Search for the cell housing the specified text and yield its (x, y) center coordinate. 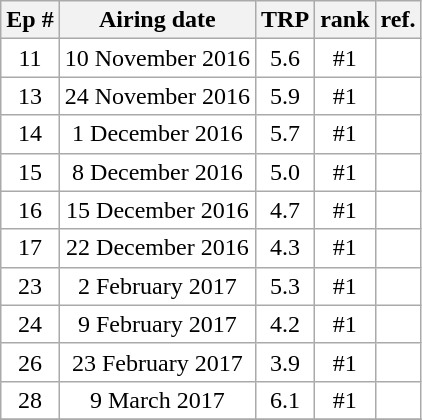
24 (30, 324)
16 (30, 210)
14 (30, 134)
23 February 2017 (157, 362)
TRP (286, 20)
22 December 2016 (157, 248)
5.0 (286, 172)
5.9 (286, 96)
ref. (398, 20)
9 March 2017 (157, 400)
23 (30, 286)
26 (30, 362)
Ep # (30, 20)
15 (30, 172)
10 November 2016 (157, 58)
Airing date (157, 20)
24 November 2016 (157, 96)
6.1 (286, 400)
2 February 2017 (157, 286)
5.6 (286, 58)
5.3 (286, 286)
9 February 2017 (157, 324)
28 (30, 400)
8 December 2016 (157, 172)
13 (30, 96)
5.7 (286, 134)
4.2 (286, 324)
4.3 (286, 248)
11 (30, 58)
4.7 (286, 210)
rank (345, 20)
17 (30, 248)
1 December 2016 (157, 134)
15 December 2016 (157, 210)
3.9 (286, 362)
